Pinpoint the cell where the given text exists, returning its [x, y] midpoint coordinate. 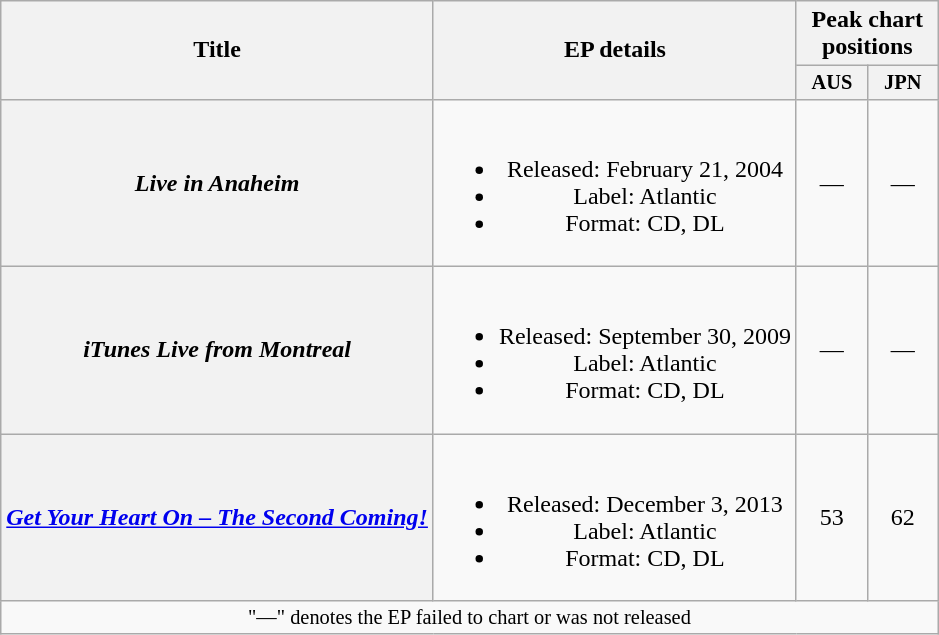
iTunes Live from Montreal [218, 350]
JPN [902, 83]
"—" denotes the EP failed to chart or was not released [470, 618]
Released: September 30, 2009Label: AtlanticFormat: CD, DL [614, 350]
AUS [832, 83]
Peak chart positions [867, 34]
Released: February 21, 2004Label: AtlanticFormat: CD, DL [614, 182]
53 [832, 518]
Released: December 3, 2013Label: AtlanticFormat: CD, DL [614, 518]
62 [902, 518]
Get Your Heart On – The Second Coming! [218, 518]
Title [218, 50]
EP details [614, 50]
Live in Anaheim [218, 182]
